Extract the [X, Y] coordinate from the center of the cell holding the provided text.  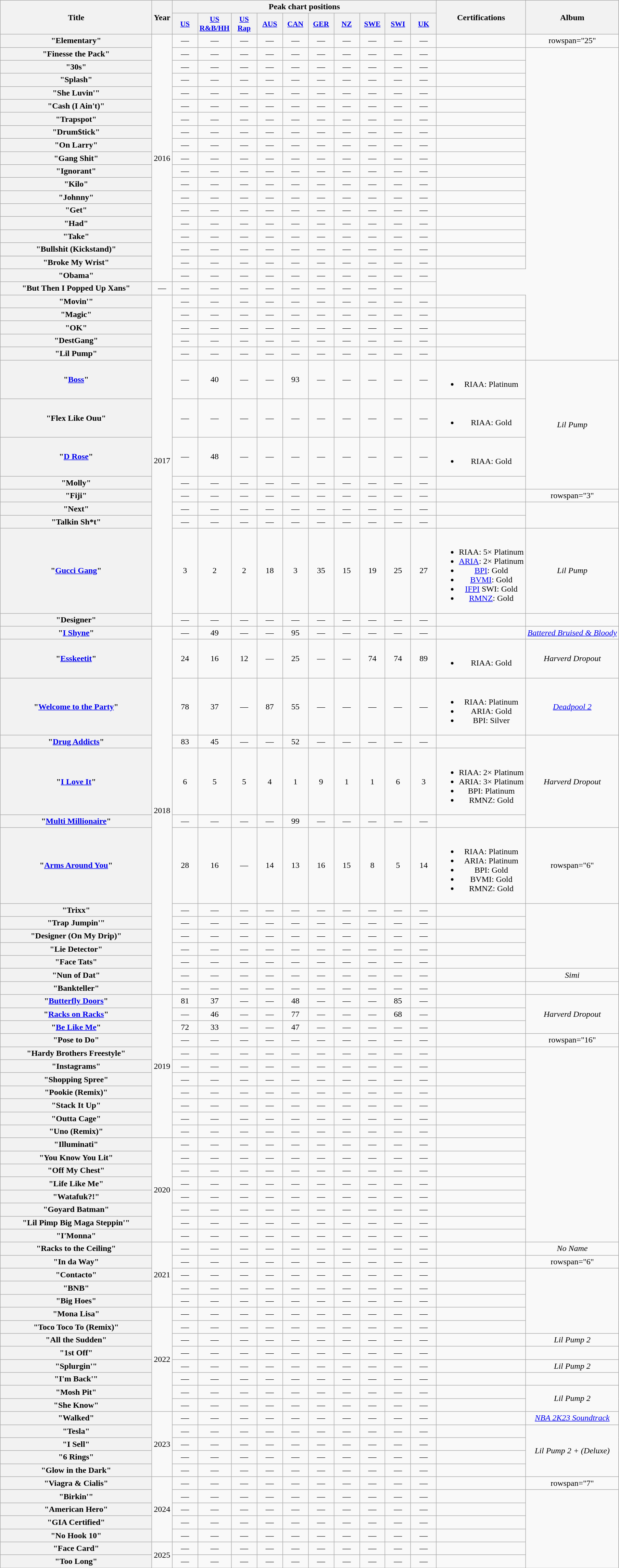
8 [372, 865]
"Finesse the Pack" [76, 54]
"Fiji" [76, 496]
"1st Off" [76, 1353]
"Arms Around You" [76, 865]
"Drug Addicts" [76, 742]
78 [185, 707]
USR&B/HH [215, 24]
"Flex Like Ouu" [76, 418]
"Outta Cage" [76, 1118]
"Walked" [76, 1418]
"I Love It" [76, 781]
"Pose to Do" [76, 1040]
13 [295, 865]
"Off My Chest" [76, 1171]
"Ignorant" [76, 171]
2016 [162, 158]
"Watafuk?!" [76, 1197]
"Movin'" [76, 301]
"Tesla" [76, 1431]
"Trapspot" [76, 119]
"Molly" [76, 483]
46 [215, 1014]
AUS [270, 24]
"Toco Toco To (Remix)" [76, 1327]
"All the Sudden" [76, 1340]
GER [321, 24]
"But Then I Popped Up Xans" [76, 288]
"You Know You Lit" [76, 1158]
"DestGang" [76, 340]
87 [270, 707]
"Mona Lisa" [76, 1314]
"Too Long" [76, 1561]
rowspan="3" [572, 496]
2018 [162, 810]
"In da Way" [76, 1262]
"No Hook 10" [76, 1535]
"Glow in the Dark" [76, 1470]
24 [185, 659]
"Broke My Wrist" [76, 262]
"Gucci Gang" [76, 571]
4 [270, 781]
2019 [162, 1066]
"Contacto" [76, 1275]
"Uno (Remix)" [76, 1131]
"Nun of Dat" [76, 975]
99 [295, 821]
"Racks to the Ceiling" [76, 1249]
rowspan="16" [572, 1040]
9 [321, 781]
rowspan="25" [572, 41]
2023 [162, 1444]
"She Luvin'" [76, 93]
45 [215, 742]
18 [270, 571]
"Butterfly Doors" [76, 1001]
2024 [162, 1509]
"Hardy Brothers Freestyle" [76, 1053]
"Next" [76, 509]
"Designer (On My Drip)" [76, 936]
"Kilo" [76, 184]
"Be Like Me" [76, 1027]
"I Sell" [76, 1444]
"American Hero" [76, 1509]
"Mosh Pit" [76, 1392]
"BNB" [76, 1288]
Album [572, 17]
"Multi Millionaire" [76, 821]
Year [162, 17]
SWI [398, 24]
19 [372, 571]
NBA 2K23 Soundtrack [572, 1418]
2025 [162, 1555]
No Name [572, 1249]
"Boss" [76, 379]
Title [76, 17]
"Face Card" [76, 1548]
RIAA: Platinum [481, 379]
"Lie Detector" [76, 949]
"Gang Shit" [76, 158]
"Racks on Racks" [76, 1014]
"Goyard Batman" [76, 1210]
95 [295, 633]
"On Larry" [76, 145]
RIAA: PlatinumARIA: GoldBPI: Silver [481, 707]
"Welcome to the Party" [76, 707]
52 [295, 742]
rowspan="7" [572, 1483]
"Cash (I Ain't)" [76, 106]
NZ [346, 24]
"Bankteller" [76, 988]
"D Rose" [76, 457]
"I'Monna" [76, 1236]
2021 [162, 1275]
49 [215, 633]
2017 [162, 460]
68 [398, 1014]
"Drum$tick" [76, 132]
"Obama" [76, 275]
"Birkin'" [76, 1496]
"Instagrams" [76, 1066]
83 [185, 742]
"Elementary" [76, 41]
55 [295, 707]
"Illuminati" [76, 1145]
"Esskeetit" [76, 659]
RIAA: 5× PlatinumARIA: 2× PlatinumBPI: GoldBVMI: GoldIFPI SWI: GoldRMNZ: Gold [481, 571]
SWE [372, 24]
"Splurgin'" [76, 1366]
"Stack It Up" [76, 1105]
RIAA: PlatinumARIA: PlatinumBPI: GoldBVMI: GoldRMNZ: Gold [481, 865]
"Splash" [76, 80]
2020 [162, 1190]
"Trap Jumpin'" [76, 923]
"30s" [76, 67]
USRap [244, 24]
27 [424, 571]
"I'm Back'" [76, 1379]
"6 Rings" [76, 1457]
"Trixx" [76, 910]
85 [398, 1001]
"Take" [76, 236]
"She Know" [76, 1405]
72 [185, 1027]
US [185, 24]
40 [215, 379]
89 [424, 659]
33 [215, 1027]
CAN [295, 24]
81 [185, 1001]
Certifications [481, 17]
"Big Hoes" [76, 1301]
"GIA Certified" [76, 1522]
12 [244, 659]
Simi [572, 975]
"Pookie (Remix)" [76, 1092]
"I Shyne" [76, 633]
"Designer" [76, 620]
28 [185, 865]
"Had" [76, 223]
"Bullshit (Kickstand)" [76, 249]
"Shopping Spree" [76, 1079]
"Talkin Sh*t" [76, 522]
"Johnny" [76, 197]
"Magic" [76, 314]
Deadpool 2 [572, 707]
"Life Like Me" [76, 1184]
"Get" [76, 210]
77 [295, 1014]
"Lil Pump" [76, 353]
2022 [162, 1359]
"Viagra & Cialis" [76, 1483]
UK [424, 24]
93 [295, 379]
35 [321, 571]
Battered Bruised & Bloody [572, 633]
47 [295, 1027]
Peak chart positions [304, 7]
"Face Tats" [76, 962]
RIAA: 2× PlatinumARIA: 3× PlatinumBPI: PlatinumRMNZ: Gold [481, 781]
"OK" [76, 327]
"Lil Pimp Big Maga Steppin'" [76, 1223]
Lil Pump 2 + (Deluxe) [572, 1451]
